Return (X, Y) of the center of cell containing provided text 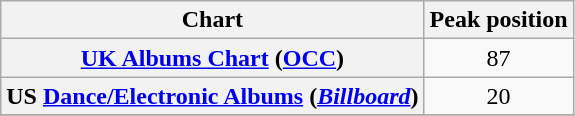
Peak position (498, 20)
UK Albums Chart (OCC) (212, 58)
Chart (212, 20)
87 (498, 58)
US Dance/Electronic Albums (Billboard) (212, 96)
20 (498, 96)
